Return [x, y] of the center of cell containing provided text 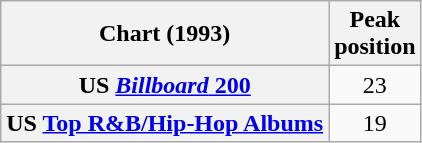
Chart (1993) [165, 34]
23 [375, 85]
US Top R&B/Hip-Hop Albums [165, 123]
19 [375, 123]
US Billboard 200 [165, 85]
Peakposition [375, 34]
